Output the (x, y) coordinate of the center of the cell containing the given text.  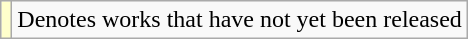
Denotes works that have not yet been released (240, 20)
